For the text-containing cell, return its midpoint in (x, y) coordinate format. 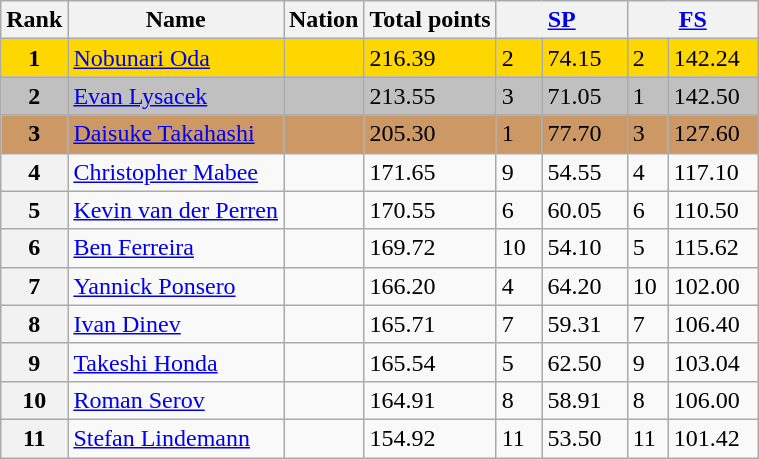
54.55 (584, 172)
164.91 (430, 400)
216.39 (430, 58)
Rank (34, 20)
Daisuke Takahashi (176, 134)
117.10 (713, 172)
Total points (430, 20)
115.62 (713, 248)
103.04 (713, 362)
77.70 (584, 134)
Christopher Mabee (176, 172)
165.71 (430, 324)
Ben Ferreira (176, 248)
53.50 (584, 438)
Yannick Ponsero (176, 286)
Name (176, 20)
142.50 (713, 96)
169.72 (430, 248)
Takeshi Honda (176, 362)
60.05 (584, 210)
64.20 (584, 286)
SP (562, 20)
127.60 (713, 134)
165.54 (430, 362)
142.24 (713, 58)
FS (692, 20)
62.50 (584, 362)
106.00 (713, 400)
102.00 (713, 286)
170.55 (430, 210)
154.92 (430, 438)
Stefan Lindemann (176, 438)
101.42 (713, 438)
106.40 (713, 324)
213.55 (430, 96)
59.31 (584, 324)
Evan Lysacek (176, 96)
205.30 (430, 134)
110.50 (713, 210)
Nation (324, 20)
Kevin van der Perren (176, 210)
166.20 (430, 286)
Roman Serov (176, 400)
Nobunari Oda (176, 58)
54.10 (584, 248)
Ivan Dinev (176, 324)
58.91 (584, 400)
171.65 (430, 172)
74.15 (584, 58)
71.05 (584, 96)
